Find where the given text appears and provide that cell's center as [x, y] coordinate. 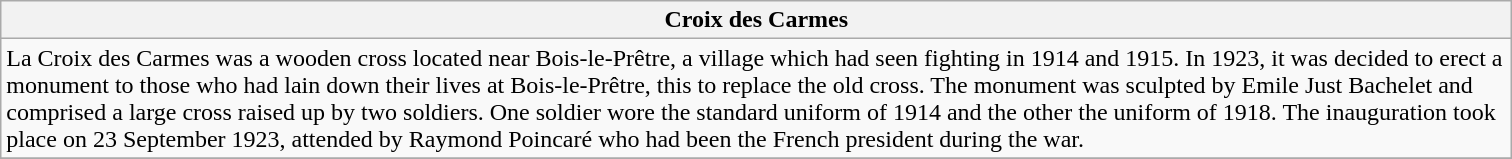
Croix des Carmes [756, 20]
